Pinpoint the cell where the given text exists, returning its [X, Y] midpoint coordinate. 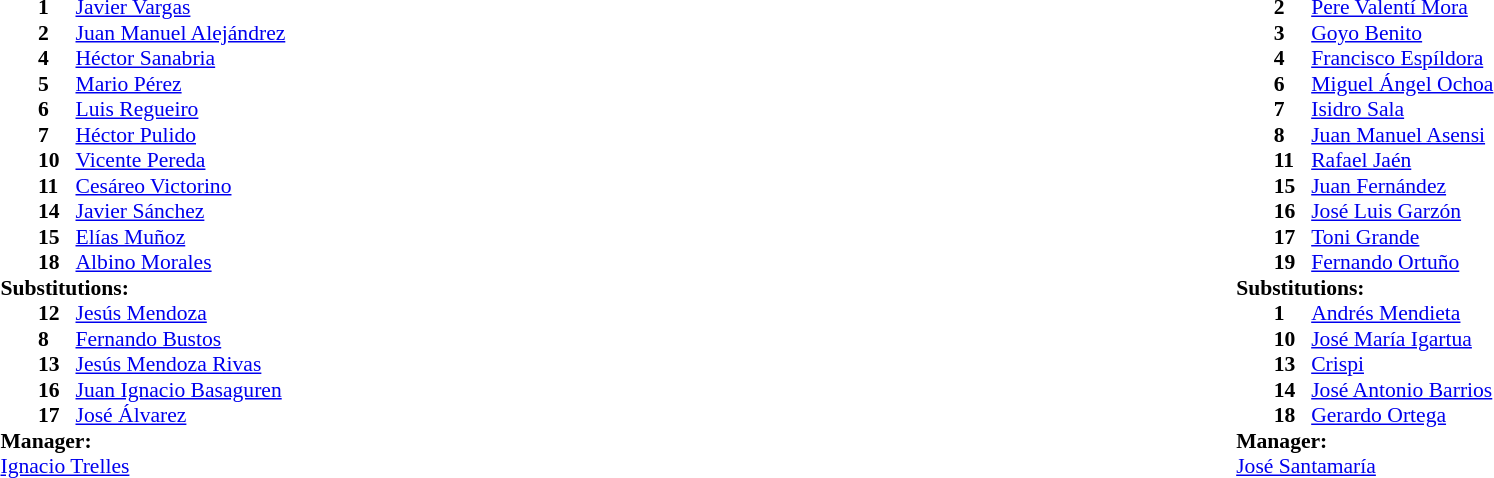
Vicente Pereda [181, 161]
Gerardo Ortega [1402, 415]
José María Igartua [1402, 339]
Cesáreo Victorino [181, 186]
Albino Morales [181, 263]
José Luis Garzón [1402, 211]
Fernando Bustos [181, 339]
Toni Grande [1402, 237]
Jesús Mendoza [181, 313]
Héctor Pulido [181, 135]
Crispi [1402, 365]
Andrés Mendieta [1402, 313]
Fernando Ortuño [1402, 263]
Mario Pérez [181, 84]
Javier Sánchez [181, 211]
Rafael Jaén [1402, 161]
Goyo Benito [1402, 33]
Juan Ignacio Basaguren [181, 390]
2 [57, 33]
Isidro Sala [1402, 109]
Héctor Sanabria [181, 59]
Juan Manuel Alejándrez [181, 33]
Francisco Espíldora [1402, 59]
José Álvarez [181, 415]
Jesús Mendoza Rivas [181, 365]
Elías Muñoz [181, 237]
Juan Fernández [1402, 186]
1 [1293, 313]
Juan Manuel Asensi [1402, 135]
12 [57, 313]
19 [1293, 263]
José Antonio Barrios [1402, 390]
3 [1293, 33]
Luis Regueiro [181, 109]
5 [57, 84]
Miguel Ángel Ochoa [1402, 84]
